Scan for the cell matching the given text and deliver its (x, y) coordinate at center. 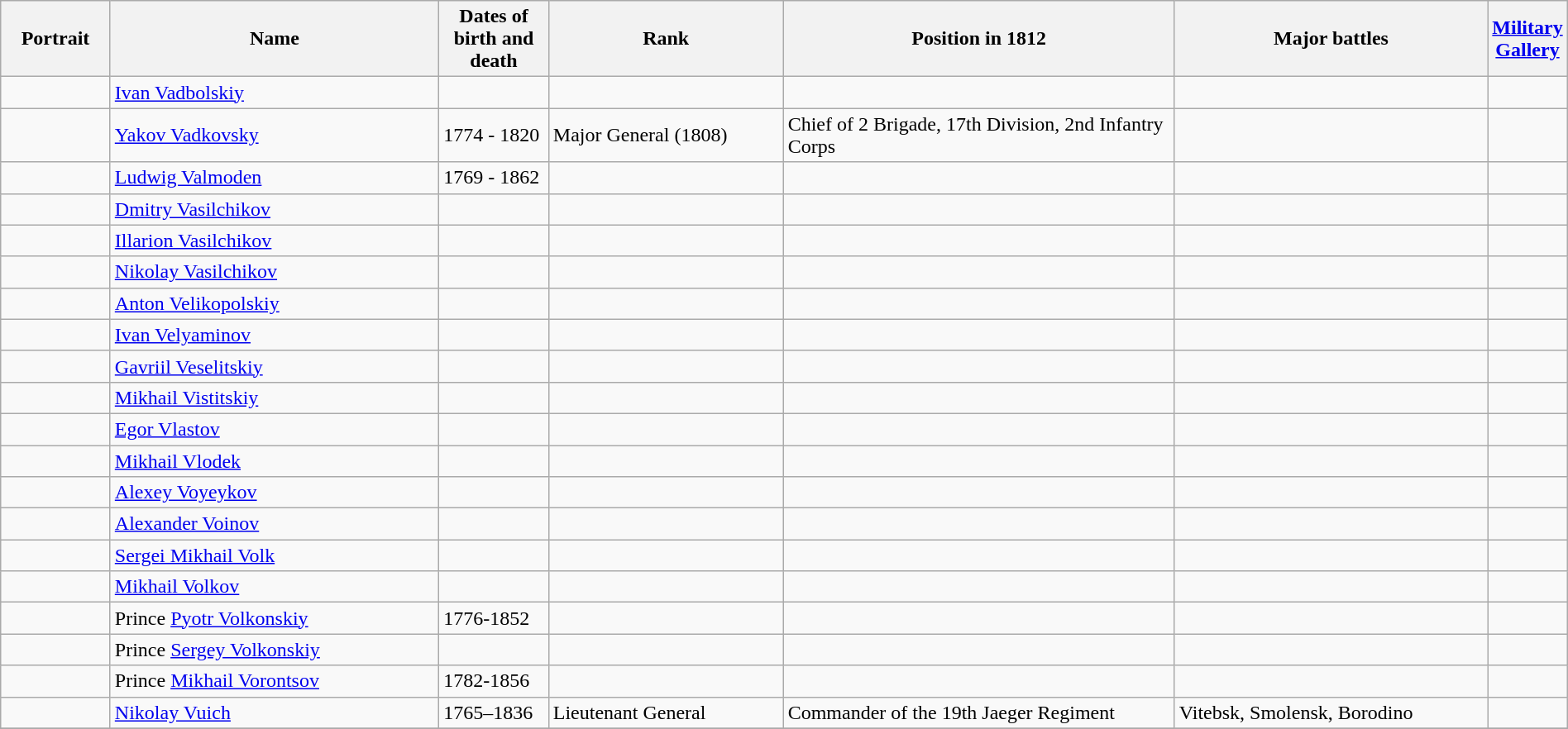
Sergei Mikhail Volk (275, 555)
Prince Mikhail Vorontsov (275, 681)
Gavriil Veselitskiy (275, 366)
Yakov Vadkovsky (275, 136)
Commander of the 19th Jaeger Regiment (979, 712)
1774 - 1820 (495, 136)
Name (275, 39)
Prince Sergey Volkonskiy (275, 650)
Ivan Velyaminov (275, 335)
Military Gallery (1527, 39)
Alexander Voinov (275, 524)
Nikolay Vasilchikov (275, 272)
Chief of 2 Brigade, 17th Division, 2nd Infantry Corps (979, 136)
Prince Pyotr Volkonskiy (275, 618)
Lieutenant General (666, 712)
Egor Vlastov (275, 429)
Mikhail Vlodek (275, 460)
Ludwig Valmoden (275, 178)
Position in 1812 (979, 39)
1769 - 1862 (495, 178)
Vitebsk, Smolensk, Borodino (1331, 712)
Portrait (56, 39)
Ivan Vadbolskiy (275, 93)
Dates of birth and death (495, 39)
1765–1836 (495, 712)
Rank (666, 39)
Mikhail Volkov (275, 587)
Anton Velikopolskiy (275, 303)
1776-1852 (495, 618)
1782-1856 (495, 681)
Alexey Voyeykov (275, 493)
Illarion Vasilchikov (275, 241)
Mikhail Vistitskiy (275, 398)
Major General (1808) (666, 136)
Nikolay Vuich (275, 712)
Major battles (1331, 39)
Dmitry Vasilchikov (275, 209)
